For the text-containing cell, return its midpoint in (X, Y) coordinate format. 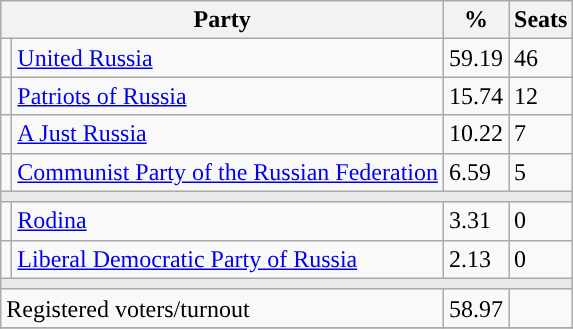
Rodina (228, 221)
% (476, 20)
46 (541, 58)
15.74 (476, 96)
Liberal Democratic Party of Russia (228, 259)
5 (541, 172)
12 (541, 96)
Patriots of Russia (228, 96)
Seats (541, 20)
7 (541, 134)
58.97 (476, 308)
3.31 (476, 221)
59.19 (476, 58)
Communist Party of the Russian Federation (228, 172)
United Russia (228, 58)
A Just Russia (228, 134)
2.13 (476, 259)
10.22 (476, 134)
Party (222, 20)
Registered voters/turnout (222, 308)
6.59 (476, 172)
